Find where the given text appears and provide that cell's center as [X, Y] coordinate. 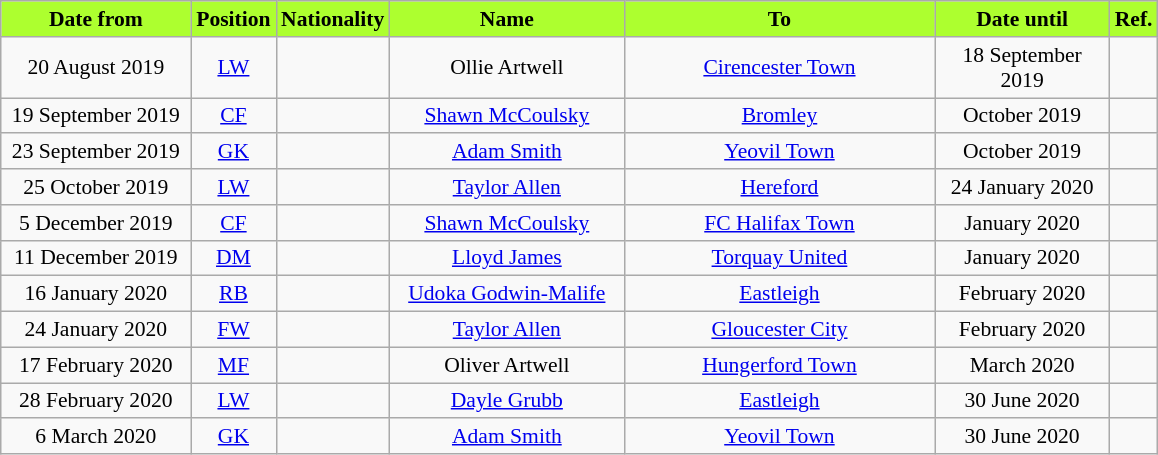
16 January 2020 [96, 294]
Hungerford Town [779, 365]
11 December 2019 [96, 258]
Oliver Artwell [506, 365]
23 September 2019 [96, 152]
DM [234, 258]
March 2020 [1022, 365]
20 August 2019 [96, 68]
RB [234, 294]
Torquay United [779, 258]
Nationality [332, 19]
17 February 2020 [96, 365]
To [779, 19]
28 February 2020 [96, 401]
Bromley [779, 116]
6 March 2020 [96, 437]
Position [234, 19]
FW [234, 330]
Gloucester City [779, 330]
Hereford [779, 187]
Date from [96, 19]
Lloyd James [506, 258]
Dayle Grubb [506, 401]
5 December 2019 [96, 223]
Cirencester Town [779, 68]
Name [506, 19]
Ollie Artwell [506, 68]
19 September 2019 [96, 116]
Ref. [1134, 19]
Date until [1022, 19]
25 October 2019 [96, 187]
FC Halifax Town [779, 223]
MF [234, 365]
18 September 2019 [1022, 68]
Udoka Godwin-Malife [506, 294]
